Identify which cell holds the provided text, then report its (x, y) central coordinate. 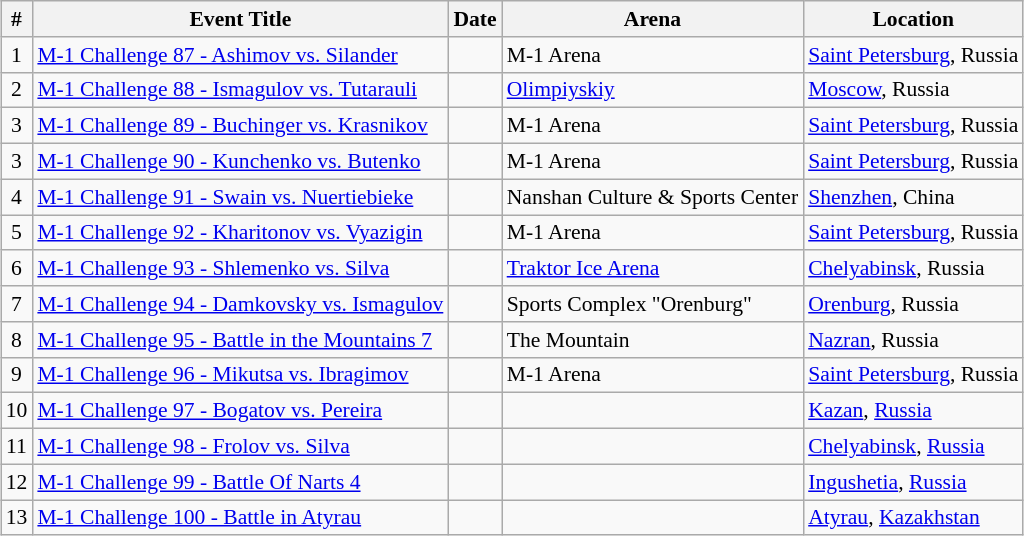
Orenburg, Russia (913, 304)
11 (17, 447)
M-1 Challenge 94 - Damkovsky vs. Ismagulov (240, 304)
M-1 Challenge 91 - Swain vs. Nuertiebieke (240, 197)
7 (17, 304)
6 (17, 269)
Atyrau, Kazakhstan (913, 518)
4 (17, 197)
9 (17, 375)
M-1 Challenge 97 - Bogatov vs. Pereira (240, 411)
13 (17, 518)
Kazan, Russia (913, 411)
Moscow, Russia (913, 90)
Traktor Ice Arena (653, 269)
Location (913, 19)
Ingushetia, Russia (913, 482)
M-1 Challenge 93 - Shlemenko vs. Silva (240, 269)
12 (17, 482)
5 (17, 233)
1 (17, 55)
M-1 Challenge 88 - Ismagulov vs. Tutarauli (240, 90)
Olimpiyskiy (653, 90)
M-1 Challenge 89 - Buchinger vs. Krasnikov (240, 126)
Shenzhen, China (913, 197)
2 (17, 90)
Sports Complex "Orenburg" (653, 304)
M-1 Challenge 98 - Frolov vs. Silva (240, 447)
M-1 Challenge 87 - Ashimov vs. Silander (240, 55)
Nanshan Culture & Sports Center (653, 197)
M-1 Challenge 90 - Kunchenko vs. Butenko (240, 162)
M-1 Challenge 99 - Battle Of Narts 4 (240, 482)
# (17, 19)
10 (17, 411)
Date (474, 19)
M-1 Challenge 96 - Mikutsa vs. Ibragimov (240, 375)
The Mountain (653, 340)
Nazran, Russia (913, 340)
M-1 Challenge 95 - Battle in the Mountains 7 (240, 340)
Arena (653, 19)
Event Title (240, 19)
8 (17, 340)
M-1 Challenge 92 - Kharitonov vs. Vyazigin (240, 233)
M-1 Challenge 100 - Battle in Atyrau (240, 518)
